Return (X, Y) of the center of cell containing provided text 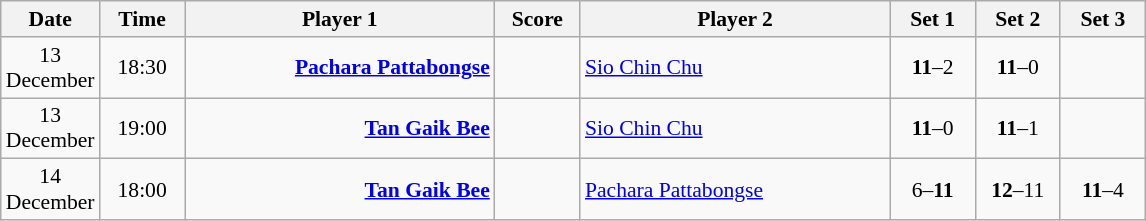
18:00 (142, 190)
6–11 (932, 190)
Time (142, 19)
14 December (50, 190)
Date (50, 19)
11–4 (1102, 190)
18:30 (142, 68)
11–2 (932, 68)
11–1 (1018, 128)
Set 1 (932, 19)
19:00 (142, 128)
Player 1 (340, 19)
Player 2 (735, 19)
Set 2 (1018, 19)
12–11 (1018, 190)
Set 3 (1102, 19)
Score (538, 19)
